Output the (X, Y) coordinate of the center of the cell containing the given text.  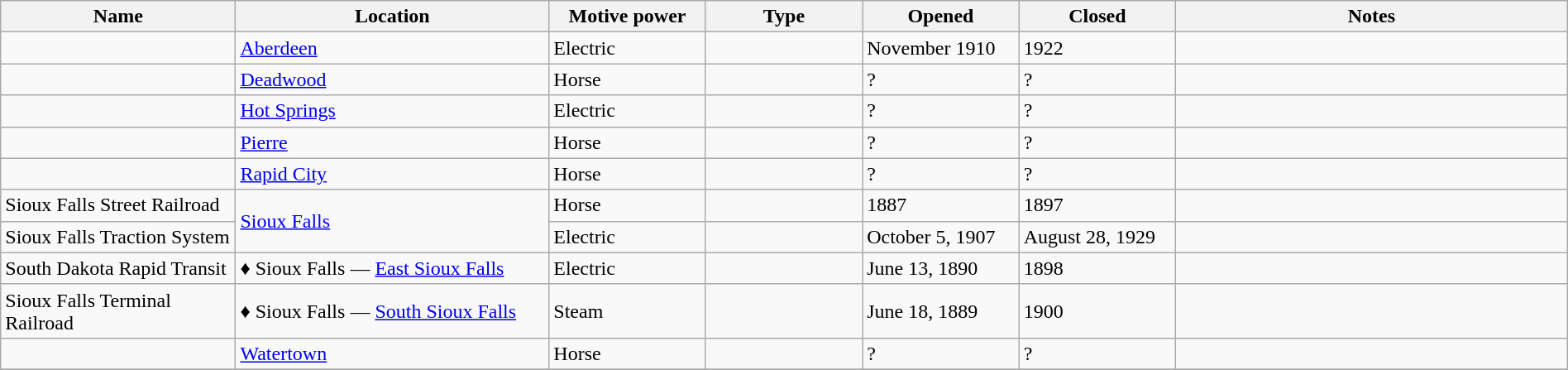
♦ Sioux Falls ― East Sioux Falls (392, 268)
June 13, 1890 (941, 268)
November 1910 (941, 48)
Opened (941, 17)
Watertown (392, 353)
Hot Springs (392, 111)
Sioux Falls Street Railroad (118, 205)
Closed (1097, 17)
October 5, 1907 (941, 237)
Pierre (392, 142)
1887 (941, 205)
Deadwood (392, 79)
South Dakota Rapid Transit (118, 268)
Location (392, 17)
1897 (1097, 205)
1898 (1097, 268)
Type (784, 17)
Sioux Falls Terminal Railroad (118, 311)
August 28, 1929 (1097, 237)
Rapid City (392, 174)
Notes (1372, 17)
Aberdeen (392, 48)
June 18, 1889 (941, 311)
Sioux Falls (392, 221)
Sioux Falls Traction System (118, 237)
Steam (627, 311)
Name (118, 17)
1922 (1097, 48)
Motive power (627, 17)
♦ Sioux Falls — South Sioux Falls (392, 311)
1900 (1097, 311)
